Return [x, y] of the center of cell containing provided text 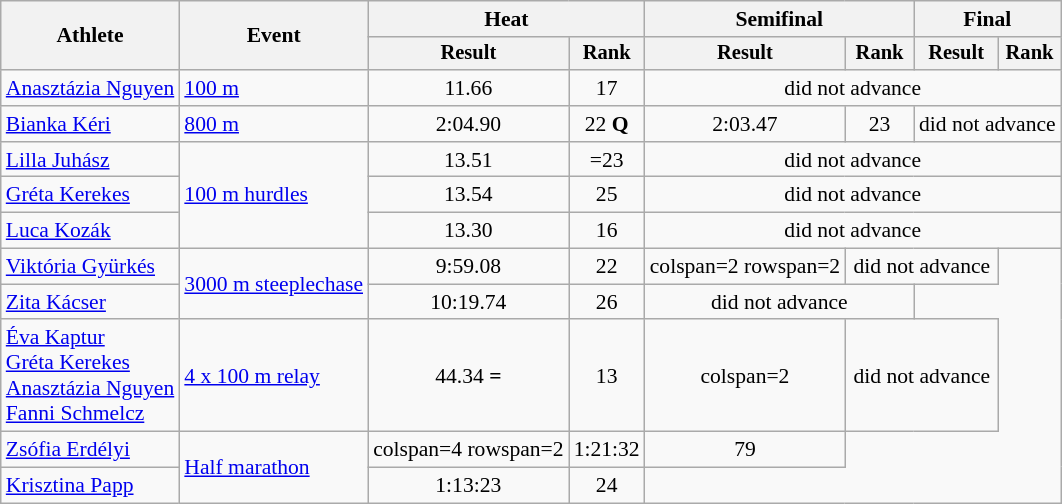
22 Q [607, 124]
Zita Kácser [90, 302]
Semifinal [780, 19]
Half marathon [274, 468]
22 [607, 267]
25 [607, 195]
colspan=2 [746, 376]
1:13:23 [468, 486]
23 [880, 124]
1:21:32 [607, 450]
13.30 [468, 231]
13 [607, 376]
3000 m steeplechase [274, 284]
11.66 [468, 88]
Lilla Juhász [90, 160]
Final [988, 19]
Gréta Kerekes [90, 195]
17 [607, 88]
2:03.47 [746, 124]
Bianka Kéri [90, 124]
Luca Kozák [90, 231]
16 [607, 231]
Athlete [90, 36]
Anasztázia Nguyen [90, 88]
Viktória Gyürkés [90, 267]
26 [607, 302]
24 [607, 486]
44.34 = [468, 376]
800 m [274, 124]
Heat [506, 19]
100 m [274, 88]
13.54 [468, 195]
Event [274, 36]
100 m hurdles [274, 196]
9:59.08 [468, 267]
colspan=2 rowspan=2 [746, 267]
79 [746, 450]
Krisztina Papp [90, 486]
colspan=4 rowspan=2 [468, 450]
4 x 100 m relay [274, 376]
Éva KapturGréta KerekesAnasztázia NguyenFanni Schmelcz [90, 376]
Zsófia Erdélyi [90, 450]
=23 [607, 160]
10:19.74 [468, 302]
13.51 [468, 160]
2:04.90 [468, 124]
